Provide the [X, Y] coordinate of the cell's center where the given text is located.  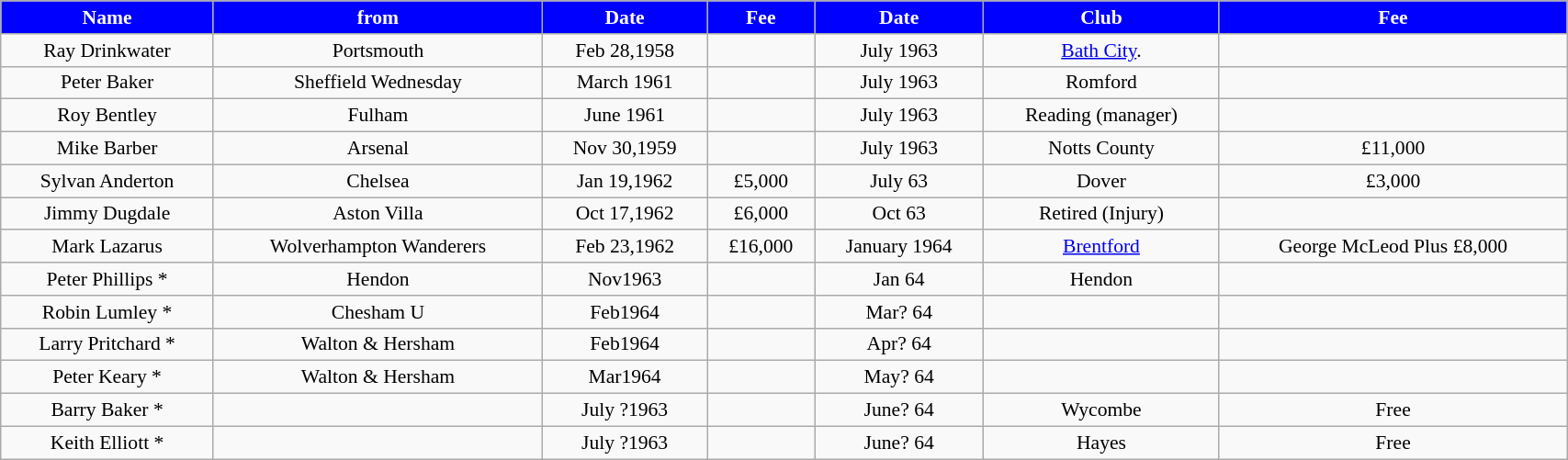
Wolverhampton Wanderers [378, 247]
Sylvan Anderton [107, 181]
Ray Drinkwater [107, 50]
Oct 63 [899, 214]
from [378, 17]
Hayes [1100, 443]
Reading (manager) [1100, 116]
Larry Pritchard * [107, 344]
Peter Keary * [107, 377]
Retired (Injury) [1100, 214]
Fulham [378, 116]
Portsmouth [378, 50]
Roy Bentley [107, 116]
Club [1100, 17]
Nov 30,1959 [625, 149]
Notts County [1100, 149]
Mike Barber [107, 149]
Name [107, 17]
Aston Villa [378, 214]
Jan 64 [899, 279]
March 1961 [625, 83]
June 1961 [625, 116]
Peter Phillips * [107, 279]
July 63 [899, 181]
£11,000 [1393, 149]
Romford [1100, 83]
£6,000 [761, 214]
Feb 28,1958 [625, 50]
Mark Lazarus [107, 247]
January 1964 [899, 247]
Sheffield Wednesday [378, 83]
Barry Baker * [107, 410]
Mar? 64 [899, 312]
£3,000 [1393, 181]
Mar1964 [625, 377]
Bath City. [1100, 50]
Robin Lumley * [107, 312]
Keith Elliott * [107, 443]
£16,000 [761, 247]
May? 64 [899, 377]
Feb 23,1962 [625, 247]
£5,000 [761, 181]
Jan 19,1962 [625, 181]
Dover [1100, 181]
Wycombe [1100, 410]
Apr? 64 [899, 344]
Oct 17,1962 [625, 214]
Chelsea [378, 181]
Peter Baker [107, 83]
Arsenal [378, 149]
Jimmy Dugdale [107, 214]
George McLeod Plus £8,000 [1393, 247]
Chesham U [378, 312]
Brentford [1100, 247]
Nov1963 [625, 279]
